For the text-containing cell, return its midpoint in [X, Y] coordinate format. 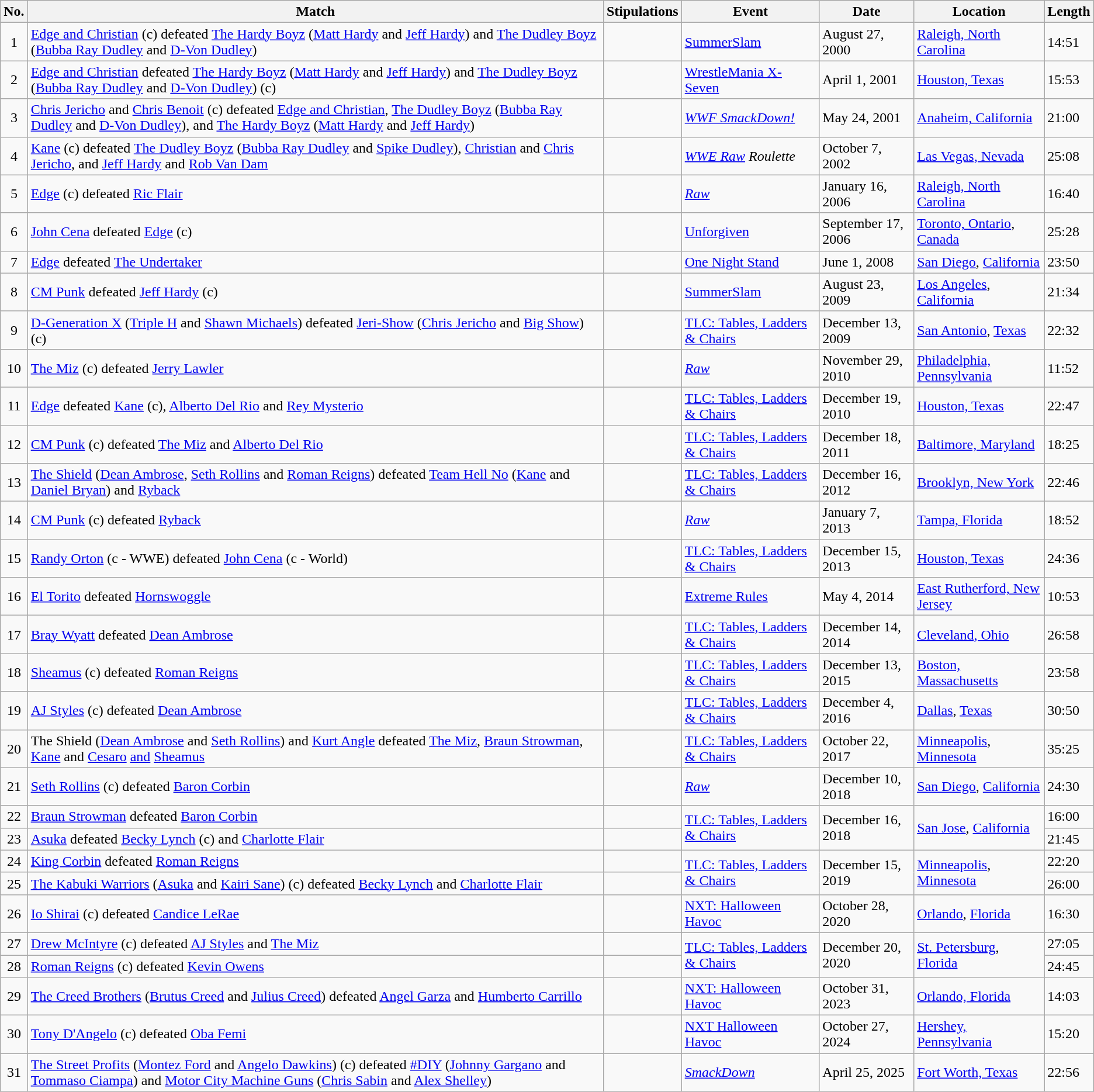
27 [14, 944]
The Kabuki Warriors (Asuka and Kairi Sane) (c) defeated Becky Lynch and Charlotte Flair [316, 883]
18:52 [1069, 520]
Sheamus (c) defeated Roman Reigns [316, 672]
25:08 [1069, 155]
April 1, 2001 [867, 80]
22:47 [1069, 406]
26:00 [1069, 883]
Tony D'Angelo (c) defeated Oba Femi [316, 1035]
16:00 [1069, 817]
16:30 [1069, 913]
23:50 [1069, 262]
22:20 [1069, 861]
Seth Rollins (c) defeated Baron Corbin [316, 787]
WWF SmackDown! [750, 118]
15:53 [1069, 80]
13 [14, 483]
28 [14, 966]
Roman Reigns (c) defeated Kevin Owens [316, 966]
10 [14, 368]
16:40 [1069, 194]
Brooklyn, New York [979, 483]
Anaheim, California [979, 118]
December 4, 2016 [867, 711]
No. [14, 12]
12 [14, 444]
Extreme Rules [750, 596]
Event [750, 12]
WWE Raw Roulette [750, 155]
14 [14, 520]
Date [867, 12]
The Shield (Dean Ambrose and Seth Rollins) and Kurt Angle defeated The Miz, Braun Strowman, Kane and Cesaro and Sheamus [316, 748]
May 4, 2014 [867, 596]
NXT Halloween Havoc [750, 1035]
May 24, 2001 [867, 118]
CM Punk (c) defeated The Miz and Alberto Del Rio [316, 444]
December 13, 2009 [867, 330]
John Cena defeated Edge (c) [316, 231]
Unforgiven [750, 231]
22:56 [1069, 1072]
November 29, 2010 [867, 368]
18 [14, 672]
21 [14, 787]
24:45 [1069, 966]
October 28, 2020 [867, 913]
December 16, 2018 [867, 828]
December 19, 2010 [867, 406]
30 [14, 1035]
Dallas, Texas [979, 711]
October 27, 2024 [867, 1035]
19 [14, 711]
14:51 [1069, 42]
Hershey, Pennsylvania [979, 1035]
October 7, 2002 [867, 155]
9 [14, 330]
SmackDown [750, 1072]
CM Punk (c) defeated Ryback [316, 520]
Edge and Christian (c) defeated The Hardy Boyz (Matt Hardy and Jeff Hardy) and The Dudley Boyz (Bubba Ray Dudley and D-Von Dudley) [316, 42]
King Corbin defeated Roman Reigns [316, 861]
17 [14, 635]
15:20 [1069, 1035]
El Torito defeated Hornswoggle [316, 596]
Braun Strowman defeated Baron Corbin [316, 817]
The Shield (Dean Ambrose, Seth Rollins and Roman Reigns) defeated Team Hell No (Kane and Daniel Bryan) and Ryback [316, 483]
26:58 [1069, 635]
April 25, 2025 [867, 1072]
December 10, 2018 [867, 787]
27:05 [1069, 944]
Cleveland, Ohio [979, 635]
December 20, 2020 [867, 955]
Length [1069, 12]
Baltimore, Maryland [979, 444]
24:36 [1069, 559]
October 31, 2023 [867, 996]
2 [14, 80]
Boston, Massachusetts [979, 672]
East Rutherford, New Jersey [979, 596]
Edge (c) defeated Ric Flair [316, 194]
29 [14, 996]
Stipulations [642, 12]
Toronto, Ontario, Canada [979, 231]
Asuka defeated Becky Lynch (c) and Charlotte Flair [316, 839]
WrestleMania X-Seven [750, 80]
October 22, 2017 [867, 748]
August 27, 2000 [867, 42]
December 13, 2015 [867, 672]
AJ Styles (c) defeated Dean Ambrose [316, 711]
1 [14, 42]
7 [14, 262]
Edge and Christian defeated The Hardy Boyz (Matt Hardy and Jeff Hardy) and The Dudley Boyz (Bubba Ray Dudley and D-Von Dudley) (c) [316, 80]
The Miz (c) defeated Jerry Lawler [316, 368]
3 [14, 118]
31 [14, 1072]
Io Shirai (c) defeated Candice LeRae [316, 913]
December 14, 2014 [867, 635]
December 18, 2011 [867, 444]
15 [14, 559]
Kane (c) defeated The Dudley Boyz (Bubba Ray Dudley and Spike Dudley), Christian and Chris Jericho, and Jeff Hardy and Rob Van Dam [316, 155]
25:28 [1069, 231]
D-Generation X (Triple H and Shawn Michaels) defeated Jeri-Show (Chris Jericho and Big Show) (c) [316, 330]
Las Vegas, Nevada [979, 155]
January 16, 2006 [867, 194]
6 [14, 231]
23:58 [1069, 672]
San Jose, California [979, 828]
21:45 [1069, 839]
16 [14, 596]
Tampa, Florida [979, 520]
25 [14, 883]
24 [14, 861]
11 [14, 406]
24:30 [1069, 787]
14:03 [1069, 996]
30:50 [1069, 711]
Location [979, 12]
18:25 [1069, 444]
Edge defeated The Undertaker [316, 262]
Los Angeles, California [979, 292]
21:34 [1069, 292]
CM Punk defeated Jeff Hardy (c) [316, 292]
December 16, 2012 [867, 483]
Match [316, 12]
Randy Orton (c - WWE) defeated John Cena (c - World) [316, 559]
21:00 [1069, 118]
Fort Worth, Texas [979, 1072]
January 7, 2013 [867, 520]
Bray Wyatt defeated Dean Ambrose [316, 635]
December 15, 2019 [867, 872]
20 [14, 748]
35:25 [1069, 748]
22:46 [1069, 483]
December 15, 2013 [867, 559]
23 [14, 839]
8 [14, 292]
4 [14, 155]
San Antonio, Texas [979, 330]
22 [14, 817]
26 [14, 913]
22:32 [1069, 330]
10:53 [1069, 596]
St. Petersburg, Florida [979, 955]
Edge defeated Kane (c), Alberto Del Rio and Rey Mysterio [316, 406]
August 23, 2009 [867, 292]
Drew McIntyre (c) defeated AJ Styles and The Miz [316, 944]
5 [14, 194]
June 1, 2008 [867, 262]
One Night Stand [750, 262]
September 17, 2006 [867, 231]
Philadelphia, Pennsylvania [979, 368]
The Creed Brothers (Brutus Creed and Julius Creed) defeated Angel Garza and Humberto Carrillo [316, 996]
11:52 [1069, 368]
